Locate the cell with the specified text and output its [x, y] center coordinate. 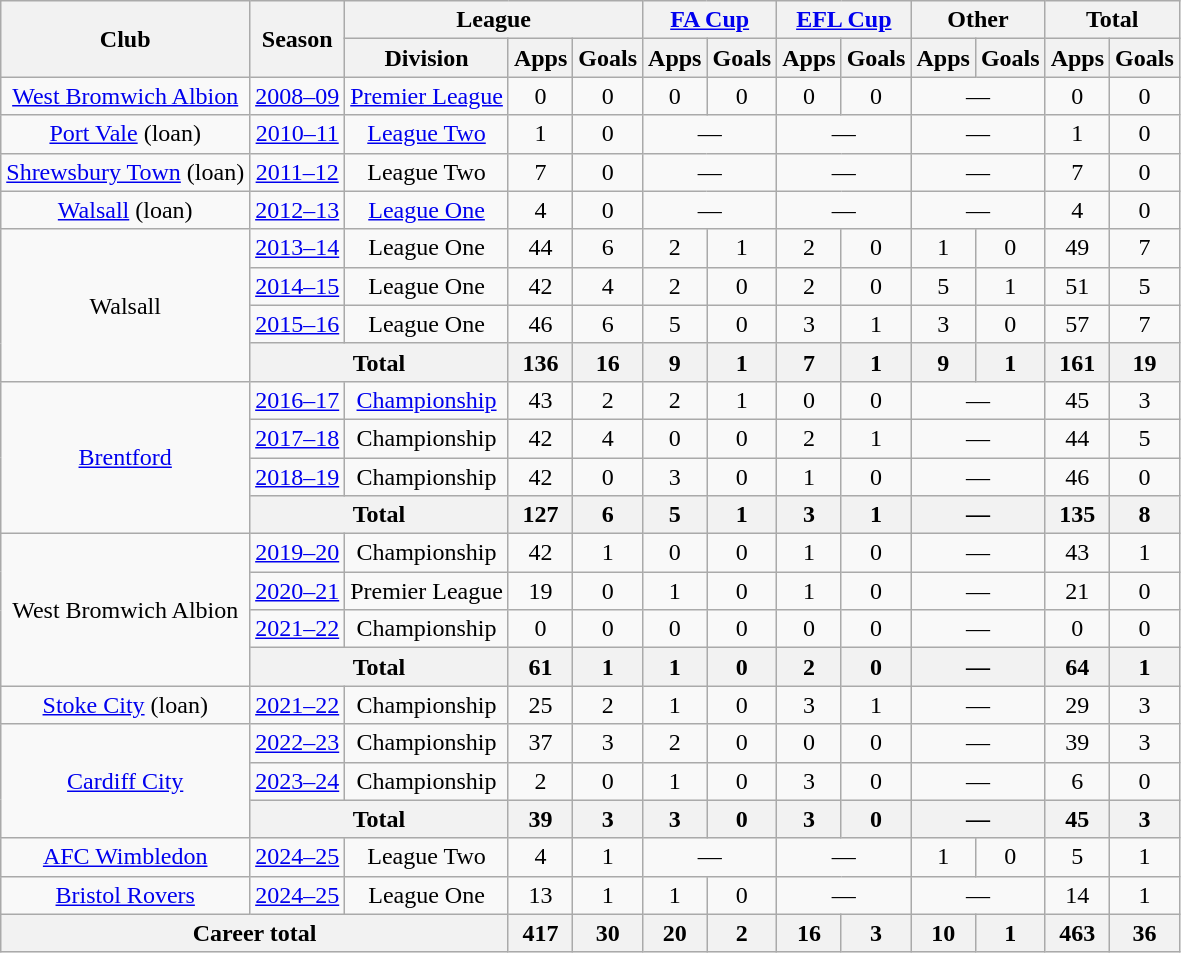
8 [1145, 515]
127 [540, 515]
20 [675, 933]
EFL Cup [844, 20]
2015–16 [298, 324]
2023–24 [298, 781]
AFC Wimbledon [126, 857]
2011–12 [298, 172]
30 [608, 933]
13 [540, 895]
36 [1145, 933]
Bristol Rovers [126, 895]
Club [126, 39]
29 [1077, 705]
2022–23 [298, 743]
Other [978, 20]
Shrewsbury Town (loan) [126, 172]
463 [1077, 933]
League [494, 20]
Career total [255, 933]
25 [540, 705]
2019–20 [298, 553]
2018–19 [298, 477]
14 [1077, 895]
2010–11 [298, 134]
2008–09 [298, 96]
Brentford [126, 457]
417 [540, 933]
2014–15 [298, 286]
21 [1077, 591]
10 [943, 933]
Port Vale (loan) [126, 134]
57 [1077, 324]
64 [1077, 667]
51 [1077, 286]
Season [298, 39]
2012–13 [298, 210]
49 [1077, 248]
Cardiff City [126, 781]
161 [1077, 362]
2013–14 [298, 248]
2017–18 [298, 438]
Walsall [126, 305]
2020–21 [298, 591]
FA Cup [710, 20]
136 [540, 362]
Division [427, 58]
Stoke City (loan) [126, 705]
2016–17 [298, 400]
Walsall (loan) [126, 210]
135 [1077, 515]
37 [540, 743]
61 [540, 667]
